Search for the cell housing the specified text and yield its (x, y) center coordinate. 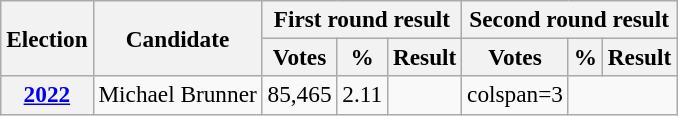
Candidate (178, 38)
Second round result (570, 19)
colspan=3 (516, 95)
85,465 (300, 95)
First round result (362, 19)
Election (47, 38)
Michael Brunner (178, 95)
2.11 (362, 95)
2022 (47, 95)
